Return [x, y] of the center of cell containing provided text 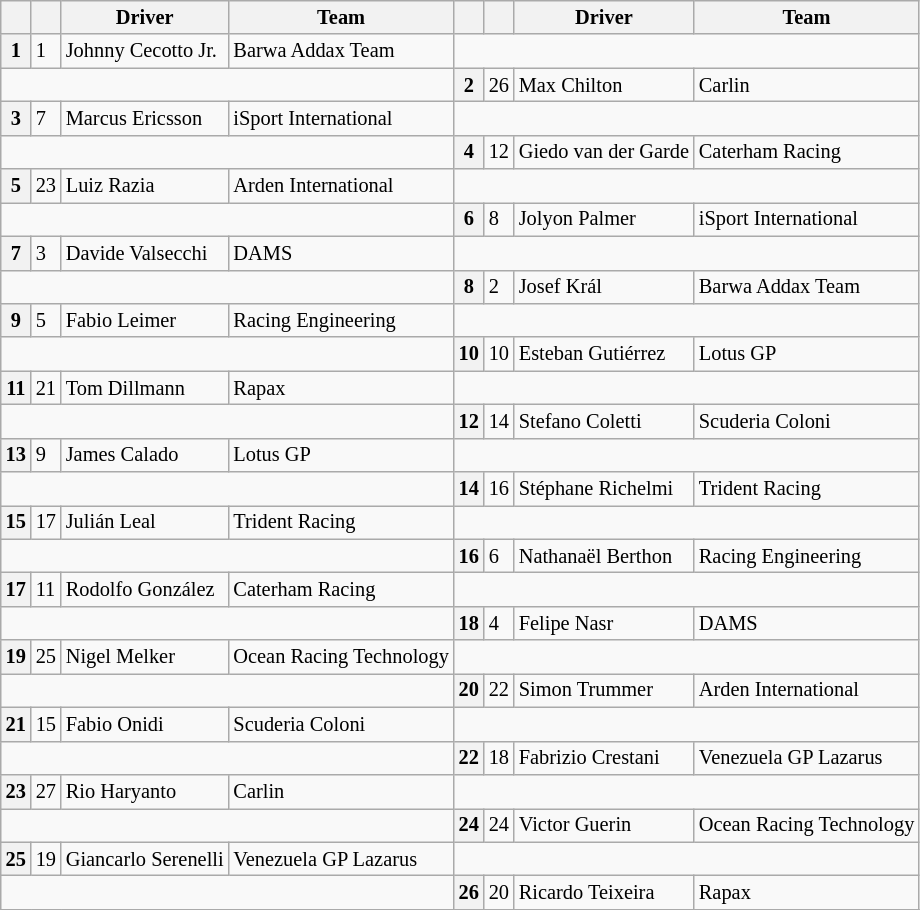
Josef Král [604, 287]
Nigel Melker [145, 657]
Tom Dillmann [145, 388]
Julián Leal [145, 522]
Rodolfo González [145, 589]
Stéphane Richelmi [604, 489]
Jolyon Palmer [604, 219]
Luiz Razia [145, 186]
Max Chilton [604, 85]
Fabrizio Crestani [604, 758]
Simon Trummer [604, 690]
Johnny Cecotto Jr. [145, 51]
Fabio Onidi [145, 724]
Nathanaël Berthon [604, 556]
Davide Valsecchi [145, 253]
27 [46, 791]
Felipe Nasr [604, 623]
Giancarlo Serenelli [145, 859]
James Calado [145, 455]
Rio Haryanto [145, 791]
Stefano Coletti [604, 421]
Fabio Leimer [145, 320]
Marcus Ericsson [145, 118]
Ricardo Teixeira [604, 892]
Giedo van der Garde [604, 152]
Victor Guerin [604, 825]
Esteban Gutiérrez [604, 354]
13 [16, 455]
